From the cell containing the given text, extract its center point as (X, Y) coordinate. 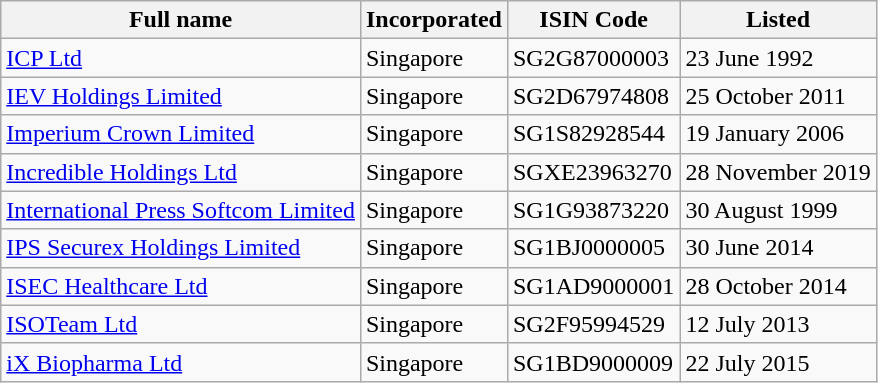
SG1G93873220 (593, 210)
SG1BD9000009 (593, 362)
iX Biopharma Ltd (181, 362)
23 June 1992 (778, 58)
SGXE23963270 (593, 172)
SG1BJ0000005 (593, 248)
25 October 2011 (778, 96)
SG1AD9000001 (593, 286)
SG2G87000003 (593, 58)
Incorporated (434, 20)
International Press Softcom Limited (181, 210)
28 November 2019 (778, 172)
ISEC Healthcare Ltd (181, 286)
Full name (181, 20)
ISOTeam Ltd (181, 324)
Imperium Crown Limited (181, 134)
IEV Holdings Limited (181, 96)
Listed (778, 20)
SG2F95994529 (593, 324)
SG1S82928544 (593, 134)
SG2D67974808 (593, 96)
30 June 2014 (778, 248)
30 August 1999 (778, 210)
Incredible Holdings Ltd (181, 172)
ISIN Code (593, 20)
28 October 2014 (778, 286)
22 July 2015 (778, 362)
19 January 2006 (778, 134)
IPS Securex Holdings Limited (181, 248)
12 July 2013 (778, 324)
ICP Ltd (181, 58)
